Search for the cell housing the specified text and yield its [X, Y] center coordinate. 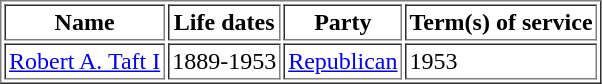
1889-1953 [224, 62]
Name [84, 22]
Life dates [224, 22]
1953 [501, 62]
Term(s) of service [501, 22]
Republican [343, 62]
Party [343, 22]
Robert A. Taft I [84, 62]
